Capture the cell that displays the provided text and extract its [X, Y] central coordinate. 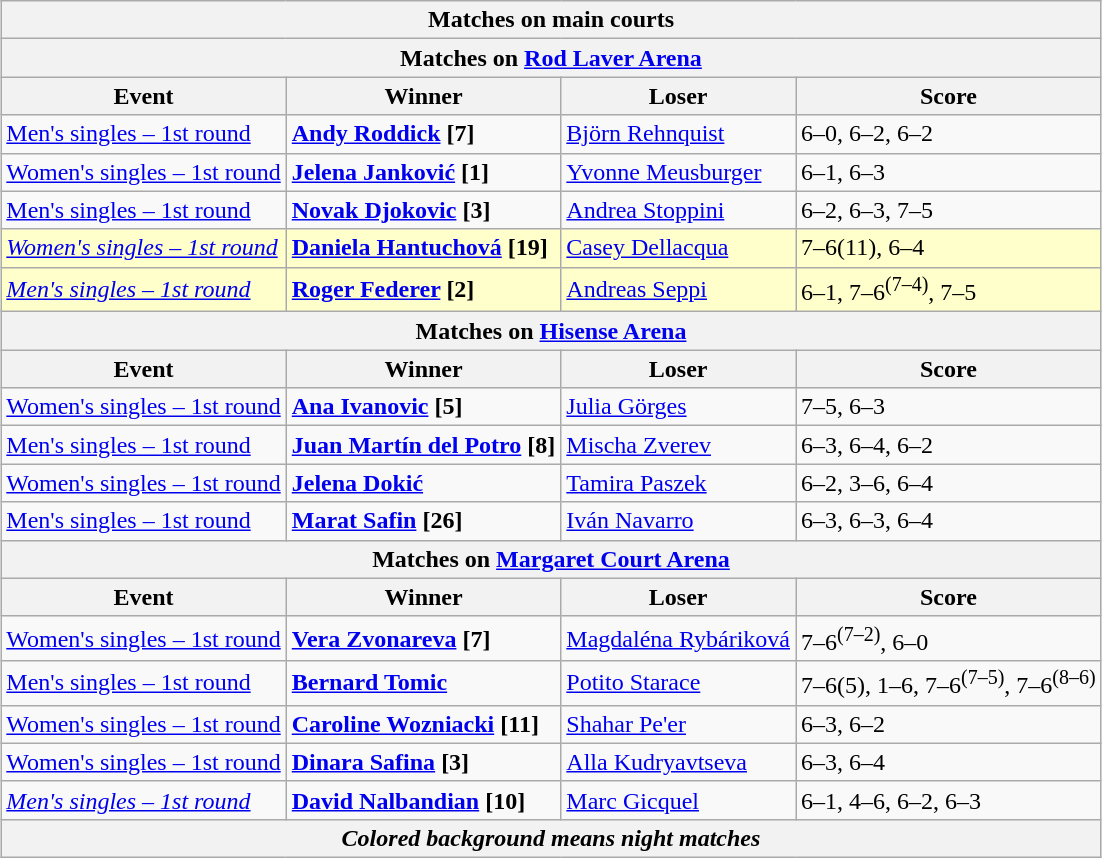
6–3, 6–3, 6–4 [949, 521]
Björn Rehnquist [678, 134]
Caroline Wozniacki [11] [424, 724]
6–3, 6–4 [949, 762]
Bernard Tomic [424, 684]
7–5, 6–3 [949, 407]
7–6(7–2), 6–0 [949, 638]
David Nalbandian [10] [424, 800]
6–1, 6–3 [949, 172]
7–6(11), 6–4 [949, 248]
Mischa Zverev [678, 445]
Yvonne Meusburger [678, 172]
Colored background means night matches [551, 839]
Julia Görges [678, 407]
Casey Dellacqua [678, 248]
Jelena Janković [1] [424, 172]
Novak Djokovic [3] [424, 210]
Alla Kudryavtseva [678, 762]
6–2, 3–6, 6–4 [949, 483]
Matches on Margaret Court Arena [551, 559]
Matches on main courts [551, 20]
Iván Navarro [678, 521]
6–2, 6–3, 7–5 [949, 210]
Matches on Hisense Arena [551, 331]
6–3, 6–2 [949, 724]
6–1, 4–6, 6–2, 6–3 [949, 800]
6–1, 7–6(7–4), 7–5 [949, 290]
Magdaléna Rybáriková [678, 638]
Matches on Rod Laver Arena [551, 58]
Juan Martín del Potro [8] [424, 445]
Marat Safin [26] [424, 521]
Potito Starace [678, 684]
Daniela Hantuchová [19] [424, 248]
Marc Gicquel [678, 800]
Jelena Dokić [424, 483]
Shahar Pe'er [678, 724]
Tamira Paszek [678, 483]
6–3, 6–4, 6–2 [949, 445]
Andy Roddick [7] [424, 134]
Dinara Safina [3] [424, 762]
Andrea Stoppini [678, 210]
Vera Zvonareva [7] [424, 638]
7–6(5), 1–6, 7–6(7–5), 7–6(8–6) [949, 684]
Ana Ivanovic [5] [424, 407]
Andreas Seppi [678, 290]
6–0, 6–2, 6–2 [949, 134]
Roger Federer [2] [424, 290]
